Identify which cell holds the provided text, then report its [x, y] central coordinate. 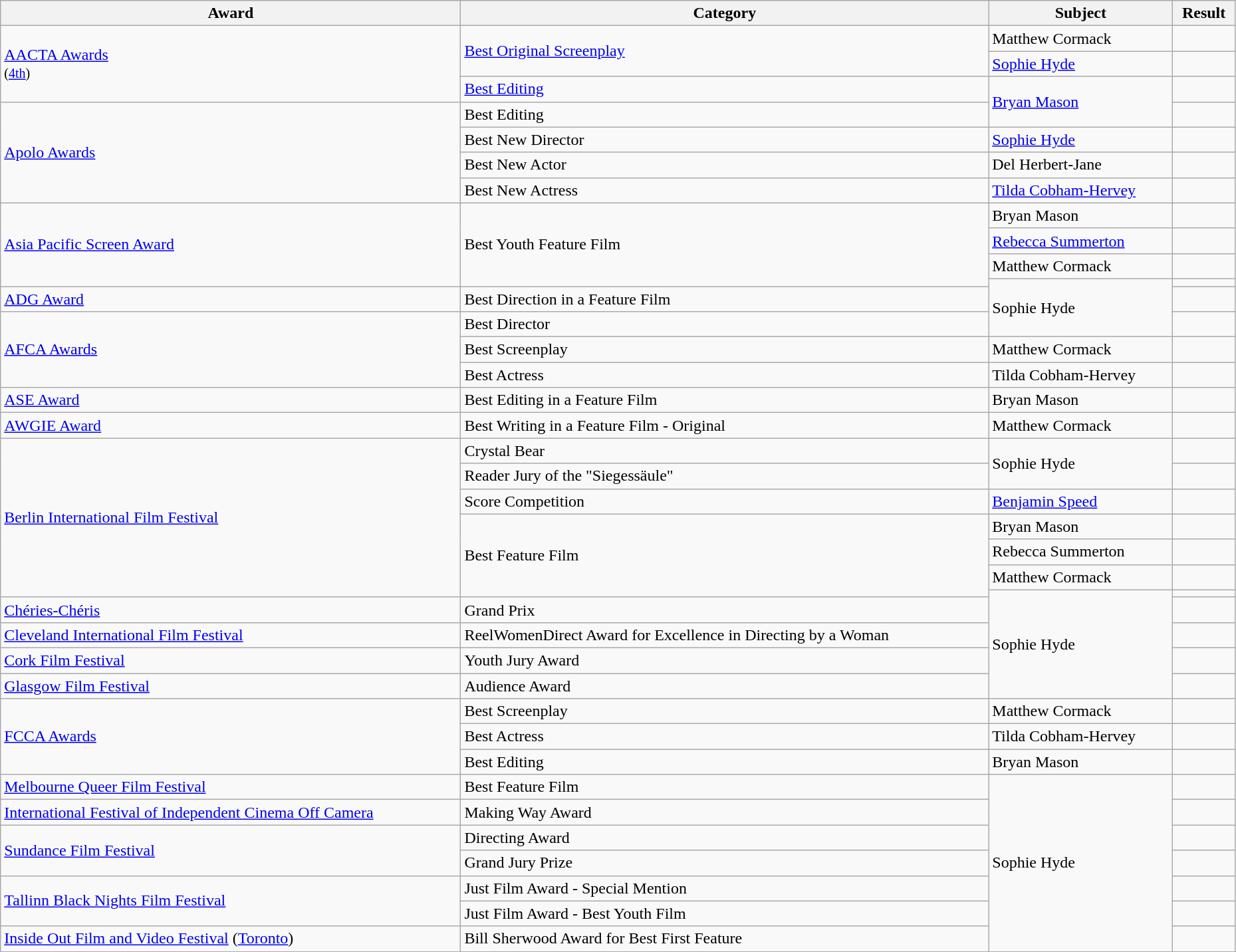
Category [725, 13]
Best New Actor [725, 165]
Inside Out Film and Video Festival (Toronto) [231, 939]
Subject [1081, 13]
Glasgow Film Festival [231, 685]
Grand Prix [725, 610]
Best New Actress [725, 190]
Bill Sherwood Award for Best First Feature [725, 939]
Result [1203, 13]
Berlin International Film Festival [231, 517]
Grand Jury Prize [725, 863]
Score Competition [725, 501]
Melbourne Queer Film Festival [231, 787]
Crystal Bear [725, 451]
Benjamin Speed [1081, 501]
Apolo Awards [231, 152]
Award [231, 13]
AWGIE Award [231, 425]
Just Film Award - Best Youth Film [725, 913]
Making Way Award [725, 812]
Tallinn Black Nights Film Festival [231, 901]
International Festival of Independent Cinema Off Camera [231, 812]
Best Writing in a Feature Film - Original [725, 425]
AFCA Awards [231, 350]
AACTA Awards(4th) [231, 64]
Directing Award [725, 838]
Reader Jury of the "Siegessäule" [725, 476]
Best Director [725, 324]
Cleveland International Film Festival [231, 635]
Just Film Award - Special Mention [725, 888]
Best Editing in a Feature Film [725, 400]
ADG Award [231, 298]
Chéries-Chéris [231, 610]
Del Herbert-Jane [1081, 165]
Best New Director [725, 140]
Youth Jury Award [725, 660]
ASE Award [231, 400]
ReelWomenDirect Award for Excellence in Directing by a Woman [725, 635]
Best Youth Feature Film [725, 245]
Sundance Film Festival [231, 850]
Cork Film Festival [231, 660]
Best Original Screenplay [725, 51]
Asia Pacific Screen Award [231, 245]
FCCA Awards [231, 737]
Audience Award [725, 685]
Best Direction in a Feature Film [725, 298]
